Pinpoint the cell where the given text exists, returning its [x, y] midpoint coordinate. 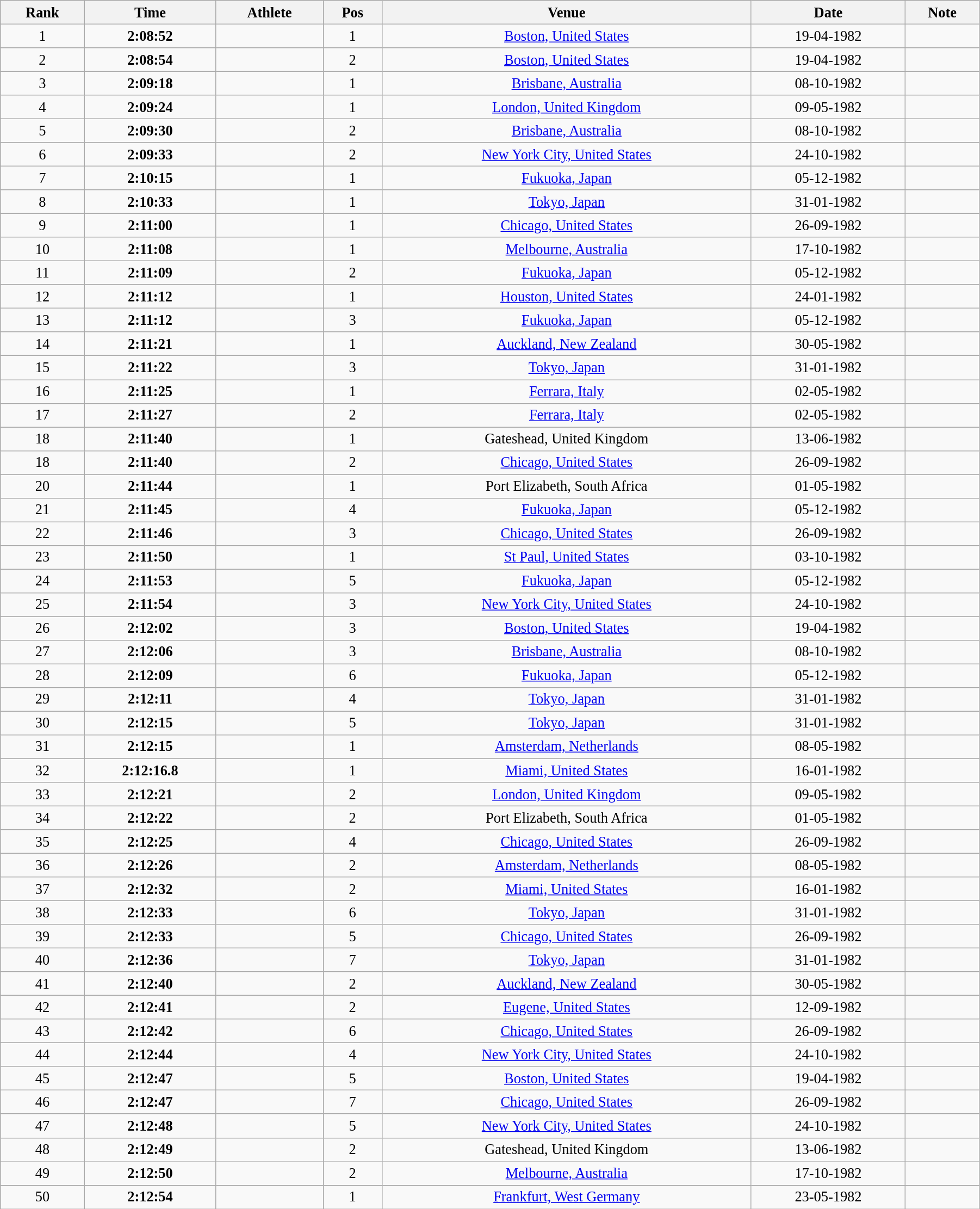
2:12:54 [150, 1197]
14 [42, 344]
2:12:50 [150, 1173]
10 [42, 249]
17 [42, 415]
34 [42, 818]
2:12:41 [150, 1007]
Frankfurt, West Germany [567, 1197]
23-05-1982 [828, 1197]
50 [42, 1197]
2:12:26 [150, 865]
2:10:15 [150, 178]
8 [42, 202]
Venue [567, 12]
41 [42, 984]
24-01-1982 [828, 297]
2:11:27 [150, 415]
2:11:25 [150, 391]
2:12:22 [150, 818]
Date [828, 12]
37 [42, 889]
30 [42, 723]
12-09-1982 [828, 1007]
Pos [352, 12]
2:11:22 [150, 368]
22 [42, 533]
2:12:02 [150, 628]
2:11:21 [150, 344]
40 [42, 960]
2:12:25 [150, 841]
2:12:06 [150, 652]
21 [42, 510]
28 [42, 676]
Eugene, United States [567, 1007]
16 [42, 391]
2:11:00 [150, 225]
12 [42, 297]
9 [42, 225]
2:12:42 [150, 1031]
23 [42, 557]
35 [42, 841]
36 [42, 865]
2:11:54 [150, 604]
42 [42, 1007]
20 [42, 486]
2:12:44 [150, 1054]
2:12:16.8 [150, 770]
31 [42, 747]
2:11:08 [150, 249]
2:11:09 [150, 273]
2:12:11 [150, 699]
03-10-1982 [828, 557]
2:11:44 [150, 486]
27 [42, 652]
33 [42, 794]
Athlete [270, 12]
Note [942, 12]
24 [42, 581]
Houston, United States [567, 297]
2:08:54 [150, 59]
2:08:52 [150, 36]
2:11:53 [150, 581]
46 [42, 1102]
2:11:46 [150, 533]
15 [42, 368]
11 [42, 273]
2:09:30 [150, 131]
2:12:21 [150, 794]
48 [42, 1150]
49 [42, 1173]
2:09:33 [150, 155]
32 [42, 770]
2:12:32 [150, 889]
Rank [42, 12]
2:12:49 [150, 1150]
29 [42, 699]
2:09:24 [150, 107]
44 [42, 1054]
2:12:36 [150, 960]
13 [42, 320]
47 [42, 1126]
26 [42, 628]
38 [42, 912]
39 [42, 936]
43 [42, 1031]
2:11:50 [150, 557]
2:09:18 [150, 83]
2:12:48 [150, 1126]
St Paul, United States [567, 557]
2:12:09 [150, 676]
2:12:40 [150, 984]
Time [150, 12]
25 [42, 604]
2:10:33 [150, 202]
2:11:45 [150, 510]
45 [42, 1078]
